Return the (X, Y) coordinate for the center point of the cell that contains the specified text.  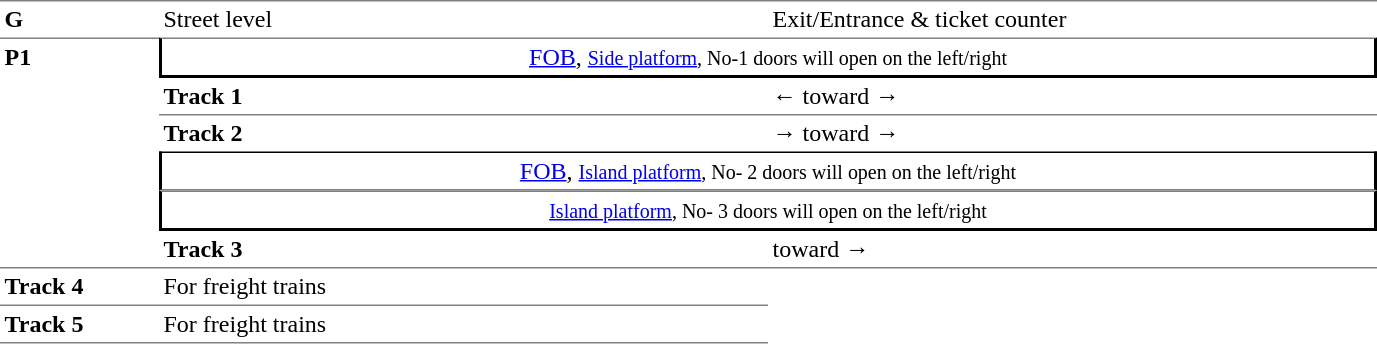
FOB, Side platform, No-1 doors will open on the left/right (768, 58)
Island platform, No- 3 doors will open on the left/right (768, 210)
Track 5 (80, 325)
Exit/Entrance & ticket counter (1072, 19)
toward → (1072, 250)
Track 2 (464, 134)
← toward → (1072, 97)
P1 (80, 154)
FOB, Island platform, No- 2 doors will open on the left/right (768, 172)
Track 1 (464, 97)
Street level (464, 19)
→ toward → (1072, 134)
Track 4 (80, 287)
Track 3 (464, 250)
G (80, 19)
